Find where the given text appears and provide that cell's center as [x, y] coordinate. 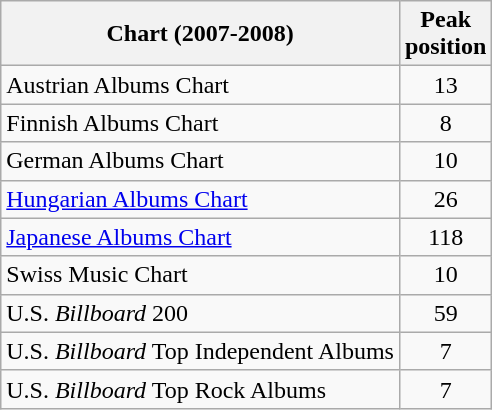
59 [445, 313]
German Albums Chart [200, 161]
26 [445, 199]
U.S. Billboard 200 [200, 313]
Chart (2007-2008) [200, 34]
Japanese Albums Chart [200, 237]
118 [445, 237]
13 [445, 85]
Austrian Albums Chart [200, 85]
U.S. Billboard Top Independent Albums [200, 351]
U.S. Billboard Top Rock Albums [200, 389]
Hungarian Albums Chart [200, 199]
Finnish Albums Chart [200, 123]
Swiss Music Chart [200, 275]
Peakposition [445, 34]
8 [445, 123]
